Return the (X, Y) coordinate for the center point of the cell that contains the specified text.  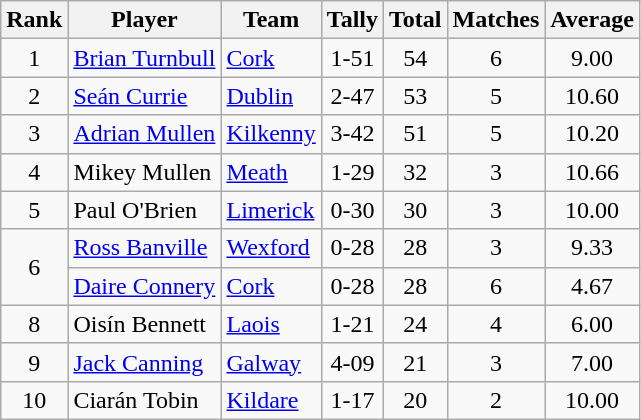
1-51 (352, 58)
Average (592, 20)
3-42 (352, 134)
Galway (271, 362)
53 (416, 96)
Meath (271, 172)
Kildare (271, 400)
Ciarán Tobin (144, 400)
0-30 (352, 210)
Tally (352, 20)
30 (416, 210)
9 (34, 362)
Laois (271, 324)
Wexford (271, 248)
51 (416, 134)
Rank (34, 20)
Adrian Mullen (144, 134)
Oisín Bennett (144, 324)
Team (271, 20)
1-17 (352, 400)
1 (34, 58)
Limerick (271, 210)
10.20 (592, 134)
Player (144, 20)
4-09 (352, 362)
1-21 (352, 324)
Jack Canning (144, 362)
Seán Currie (144, 96)
Total (416, 20)
9.33 (592, 248)
10 (34, 400)
Dublin (271, 96)
10.66 (592, 172)
1-29 (352, 172)
Brian Turnbull (144, 58)
Daire Connery (144, 286)
8 (34, 324)
21 (416, 362)
9.00 (592, 58)
4.67 (592, 286)
Matches (496, 20)
Paul O'Brien (144, 210)
20 (416, 400)
24 (416, 324)
10.60 (592, 96)
54 (416, 58)
6.00 (592, 324)
Kilkenny (271, 134)
7.00 (592, 362)
2-47 (352, 96)
Mikey Mullen (144, 172)
Ross Banville (144, 248)
32 (416, 172)
